Provide the (X, Y) coordinate of the cell's center where the given text is located.  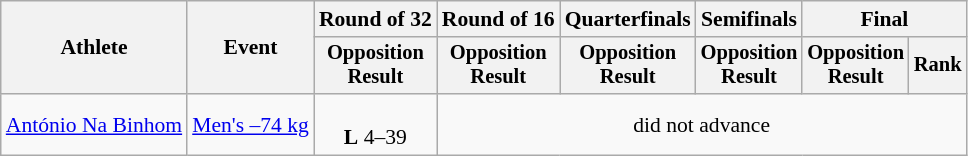
Final (884, 19)
Round of 32 (376, 19)
Men's –74 kg (250, 124)
did not advance (702, 124)
António Na Binhom (94, 124)
L 4–39 (376, 124)
Rank (938, 66)
Semifinals (750, 19)
Round of 16 (498, 19)
Athlete (94, 48)
Event (250, 48)
Quarterfinals (628, 19)
